Provide the (x, y) coordinate of the cell's center where the given text is located.  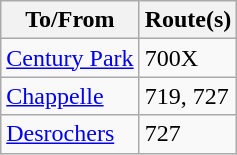
700X (188, 58)
To/From (70, 20)
Desrochers (70, 134)
Route(s) (188, 20)
Century Park (70, 58)
719, 727 (188, 96)
Chappelle (70, 96)
727 (188, 134)
